Return [x, y] of the center of cell containing provided text 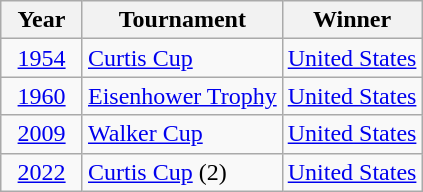
Winner [352, 20]
Tournament [182, 20]
Walker Cup [182, 134]
Year [42, 20]
Eisenhower Trophy [182, 96]
2009 [42, 134]
2022 [42, 172]
Curtis Cup [182, 58]
1954 [42, 58]
1960 [42, 96]
Curtis Cup (2) [182, 172]
